Return the (x, y) coordinate for the center point of the cell that contains the specified text.  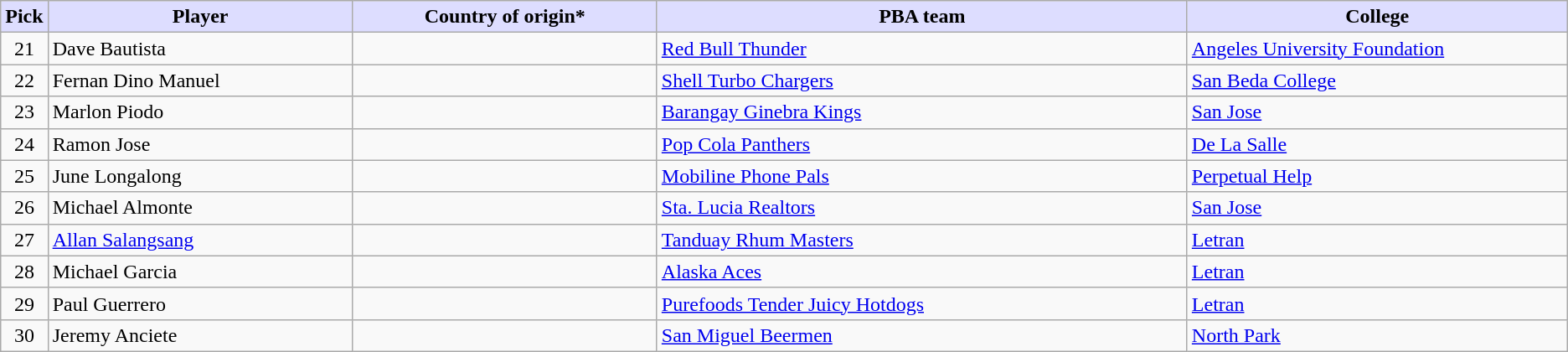
June Longalong (200, 176)
Shell Turbo Chargers (921, 80)
Ramon Jose (200, 144)
Michael Almonte (200, 208)
Sta. Lucia Realtors (921, 208)
Purefoods Tender Juicy Hotdogs (921, 303)
Dave Bautista (200, 49)
Paul Guerrero (200, 303)
Barangay Ginebra Kings (921, 112)
San Beda College (1377, 80)
22 (24, 80)
Jeremy Anciete (200, 335)
North Park (1377, 335)
25 (24, 176)
Michael Garcia (200, 272)
Country of origin* (504, 17)
PBA team (921, 17)
Angeles University Foundation (1377, 49)
Red Bull Thunder (921, 49)
21 (24, 49)
26 (24, 208)
Pop Cola Panthers (921, 144)
Marlon Piodo (200, 112)
San Miguel Beermen (921, 335)
Mobiline Phone Pals (921, 176)
Allan Salangsang (200, 240)
28 (24, 272)
24 (24, 144)
Perpetual Help (1377, 176)
Alaska Aces (921, 272)
29 (24, 303)
Player (200, 17)
Pick (24, 17)
College (1377, 17)
27 (24, 240)
Tanduay Rhum Masters (921, 240)
30 (24, 335)
23 (24, 112)
Fernan Dino Manuel (200, 80)
De La Salle (1377, 144)
